Scan for the cell matching the given text and deliver its [X, Y] coordinate at center. 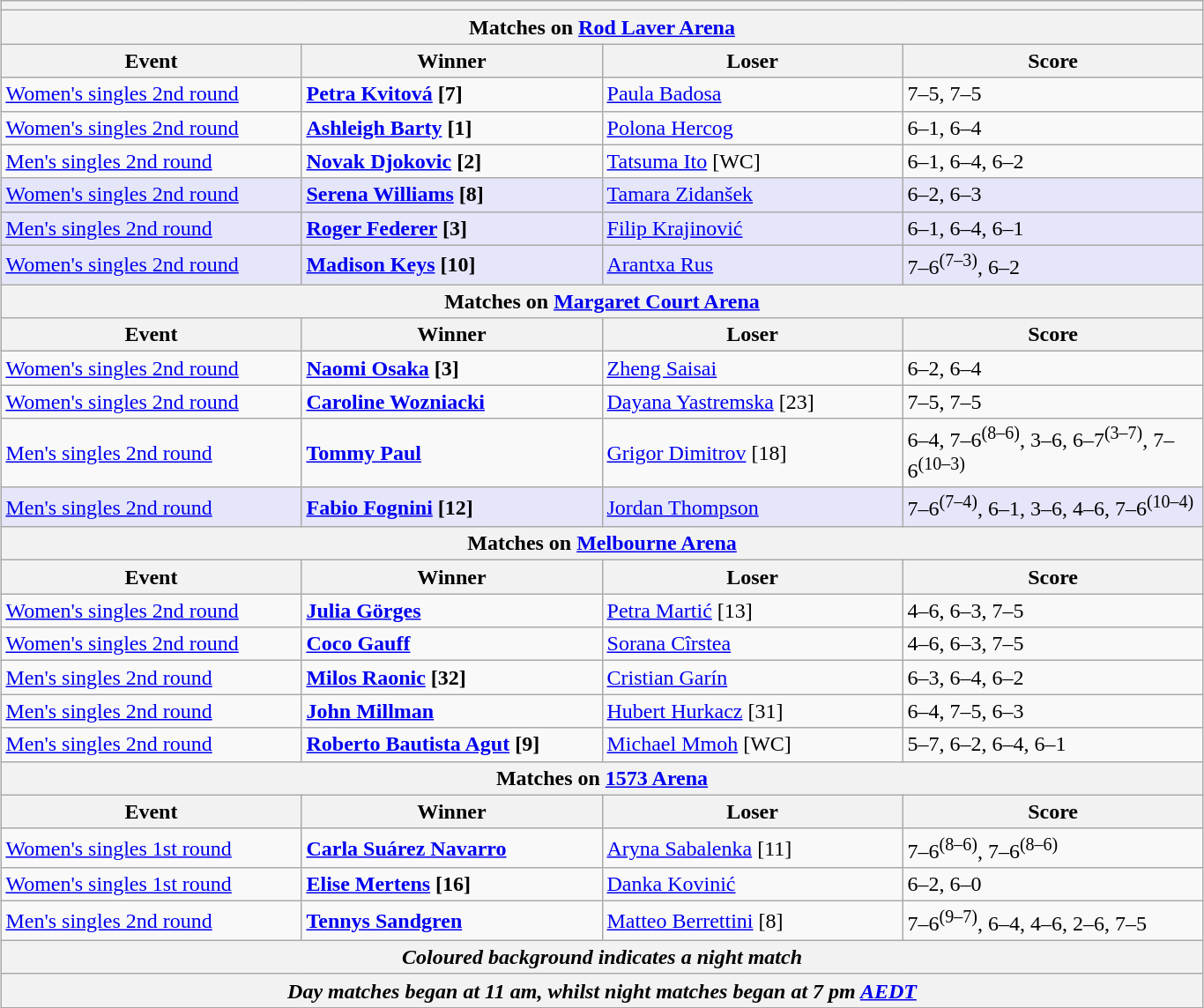
Tamara Zidanšek [753, 195]
Serena Williams [8] [451, 195]
Naomi Osaka [3] [451, 368]
Roberto Bautista Agut [9] [451, 745]
Grigor Dimitrov [18] [753, 453]
Tommy Paul [451, 453]
Novak Djokovic [2] [451, 161]
Roger Federer [3] [451, 228]
7–6(7–3), 6–2 [1052, 264]
6–2, 6–4 [1052, 368]
Dayana Yastremska [23] [753, 402]
Arantxa Rus [753, 264]
Sorana Cîrstea [753, 644]
6–3, 6–4, 6–2 [1052, 678]
Ashleigh Barty [1] [451, 128]
7–6(7–4), 6–1, 3–6, 4–6, 7–6(10–4) [1052, 508]
7–6(9–7), 6–4, 4–6, 2–6, 7–5 [1052, 922]
6–2, 6–0 [1052, 885]
6–1, 6–4, 6–2 [1052, 161]
Hubert Hurkacz [31] [753, 711]
Fabio Fognini [12] [451, 508]
John Millman [451, 711]
Elise Mertens [16] [451, 885]
6–1, 6–4, 6–1 [1052, 228]
Matches on Melbourne Arena [602, 544]
Michael Mmoh [WC] [753, 745]
Zheng Saisai [753, 368]
Coco Gauff [451, 644]
Danka Kovinić [753, 885]
6–4, 7–5, 6–3 [1052, 711]
Matteo Berrettini [8] [753, 922]
6–4, 7–6(8–6), 3–6, 6–7(3–7), 7–6(10–3) [1052, 453]
Tennys Sandgren [451, 922]
6–2, 6–3 [1052, 195]
Petra Kvitová [7] [451, 94]
Tatsuma Ito [WC] [753, 161]
Aryna Sabalenka [11] [753, 848]
5–7, 6–2, 6–4, 6–1 [1052, 745]
Paula Badosa [753, 94]
Julia Görges [451, 611]
Caroline Wozniacki [451, 402]
Madison Keys [10] [451, 264]
7–6(8–6), 7–6(8–6) [1052, 848]
Filip Krajinović [753, 228]
Matches on Rod Laver Arena [602, 27]
Polona Hercog [753, 128]
Milos Raonic [32] [451, 678]
Day matches began at 11 am, whilst night matches began at 7 pm AEDT [602, 990]
Matches on Margaret Court Arena [602, 301]
Cristian Garín [753, 678]
Jordan Thompson [753, 508]
Matches on 1573 Arena [602, 778]
Petra Martić [13] [753, 611]
6–1, 6–4 [1052, 128]
Carla Suárez Navarro [451, 848]
Coloured background indicates a night match [602, 957]
